Determine the (X, Y) coordinate at the center of the cell enclosing the given text.  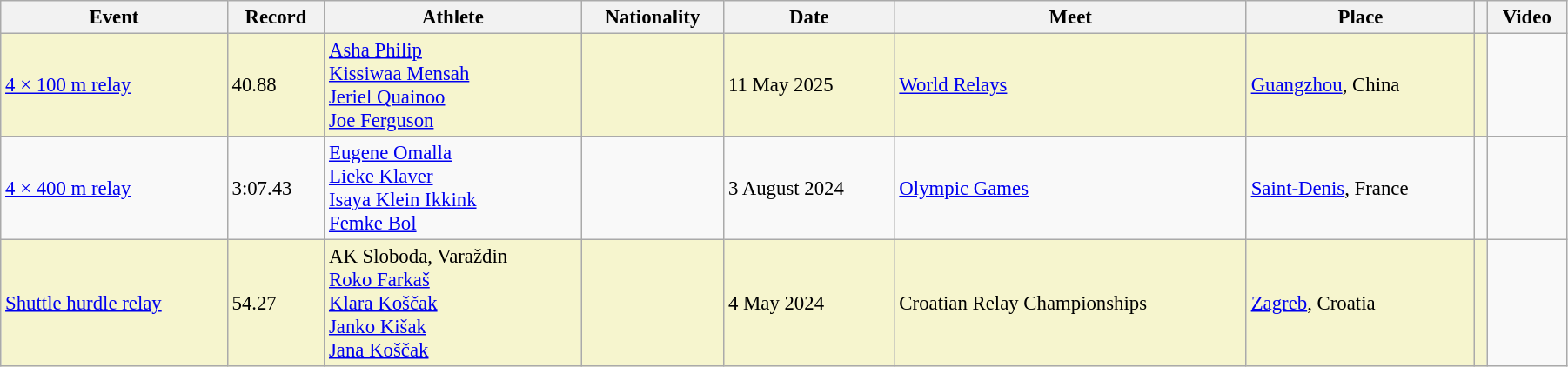
Record (275, 17)
Olympic Games (1070, 188)
Croatian Relay Championships (1070, 304)
Guangzhou, China (1360, 85)
Meet (1070, 17)
Place (1360, 17)
Event (114, 17)
Video (1526, 17)
54.27 (275, 304)
40.88 (275, 85)
Zagreb, Croatia (1360, 304)
Asha PhilipKissiwaa MensahJeriel QuainooJoe Ferguson (452, 85)
World Relays (1070, 85)
4 × 100 m relay (114, 85)
Date (809, 17)
4 May 2024 (809, 304)
AK Sloboda, VaraždinRoko FarkašKlara KoščakJanko KišakJana Koščak (452, 304)
3:07.43 (275, 188)
11 May 2025 (809, 85)
Athlete (452, 17)
Eugene OmallaLieke KlaverIsaya Klein IkkinkFemke Bol (452, 188)
Nationality (653, 17)
3 August 2024 (809, 188)
Shuttle hurdle relay (114, 304)
4 × 400 m relay (114, 188)
Saint-Denis, France (1360, 188)
